Return [X, Y] of the center of cell containing provided text 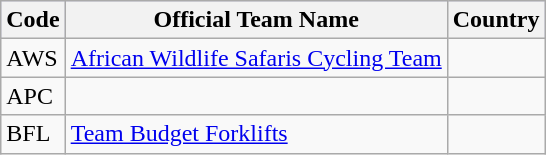
Code [33, 20]
BFL [33, 134]
Official Team Name [256, 20]
AWS [33, 58]
APC [33, 96]
Country [496, 20]
Team Budget Forklifts [256, 134]
African Wildlife Safaris Cycling Team [256, 58]
